Output the (X, Y) coordinate of the center of the cell containing the given text.  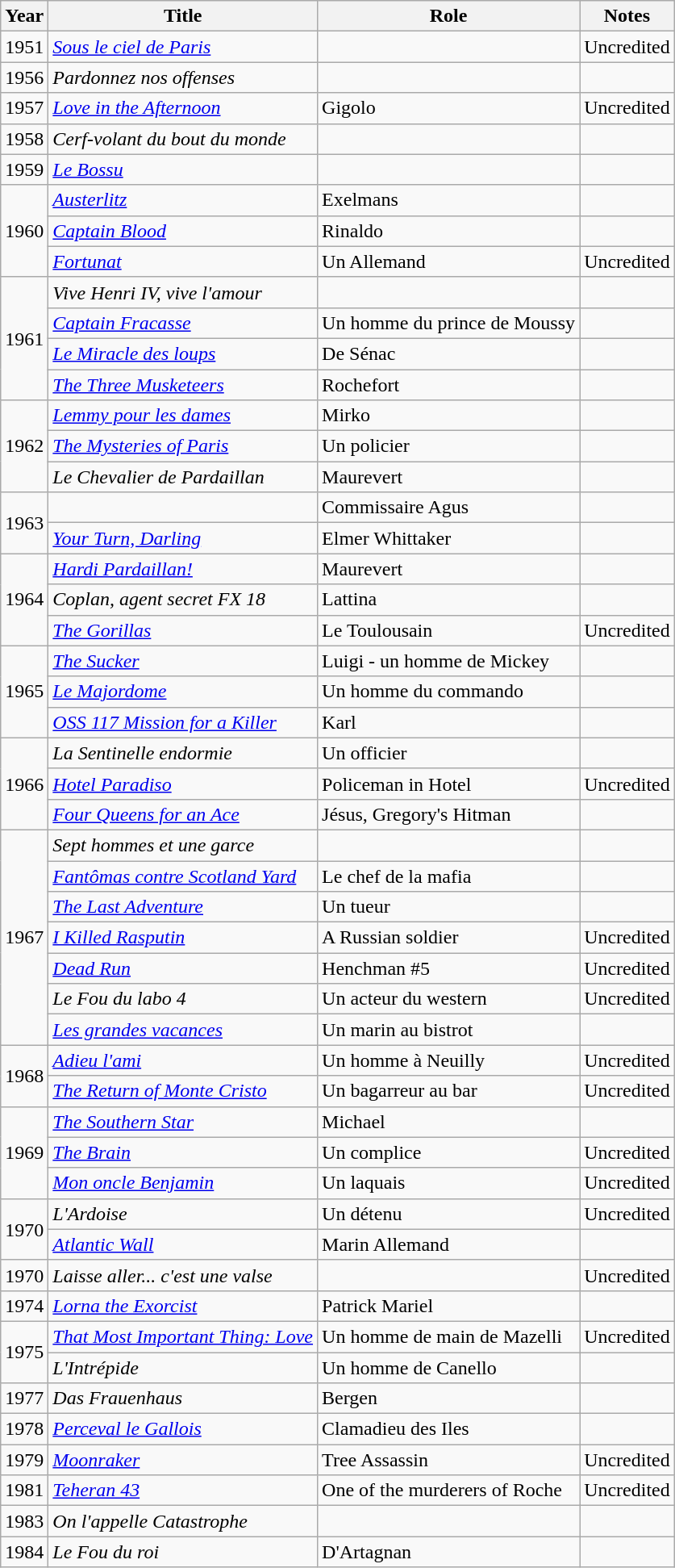
The Brain (183, 1152)
Lattina (448, 600)
Dead Run (183, 968)
Un homme de main de Mazelli (448, 1336)
Austerlitz (183, 200)
1974 (24, 1306)
The Sucker (183, 661)
Your Turn, Darling (183, 538)
De Sénac (448, 353)
Les grandes vacances (183, 1030)
1969 (24, 1152)
Year (24, 16)
A Russian soldier (448, 938)
Clamadieu des Iles (448, 1429)
Lorna the Exorcist (183, 1306)
Laisse aller... c'est une valse (183, 1275)
Perceval le Gallois (183, 1429)
Title (183, 16)
Adieu l'ami (183, 1060)
OSS 117 Mission for a Killer (183, 722)
1981 (24, 1491)
Henchman #5 (448, 968)
Rinaldo (448, 231)
L'Ardoise (183, 1214)
Un officier (448, 753)
1968 (24, 1076)
1951 (24, 47)
Tree Assassin (448, 1460)
1964 (24, 600)
Captain Fracasse (183, 323)
Un homme de Canello (448, 1368)
1957 (24, 108)
La Sentinelle endormie (183, 753)
Policeman in Hotel (448, 784)
Un policier (448, 446)
1959 (24, 169)
Elmer Whittaker (448, 538)
Un tueur (448, 907)
Coplan, agent secret FX 18 (183, 600)
Un homme du commando (448, 692)
Karl (448, 722)
The Return of Monte Cristo (183, 1091)
Fantômas contre Scotland Yard (183, 876)
The Mysteries of Paris (183, 446)
On l'appelle Catastrophe (183, 1521)
1963 (24, 523)
1956 (24, 77)
Sept hommes et une garce (183, 845)
Role (448, 16)
D'Artagnan (448, 1552)
Luigi - un homme de Mickey (448, 661)
1984 (24, 1552)
1977 (24, 1399)
Le Toulousain (448, 630)
Un homme du prince de Moussy (448, 323)
Jésus, Gregory's Hitman (448, 814)
Fortunat (183, 261)
1961 (24, 338)
1965 (24, 692)
Un Allemand (448, 261)
1983 (24, 1521)
I Killed Rasputin (183, 938)
The Gorillas (183, 630)
Notes (627, 16)
Un laquais (448, 1183)
L'Intrépide (183, 1368)
Un détenu (448, 1214)
Moonraker (183, 1460)
Un bagarreur au bar (448, 1091)
Hardi Pardaillan! (183, 569)
1975 (24, 1352)
Gigolo (448, 108)
1962 (24, 446)
One of the murderers of Roche (448, 1491)
Sous le ciel de Paris (183, 47)
The Three Musketeers (183, 385)
Pardonnez nos offenses (183, 77)
Un complice (448, 1152)
Michael (448, 1122)
Captain Blood (183, 231)
Lemmy pour les dames (183, 416)
Mirko (448, 416)
Un homme à Neuilly (448, 1060)
Atlantic Wall (183, 1244)
Vive Henri IV, vive l'amour (183, 292)
The Southern Star (183, 1122)
Un acteur du western (448, 999)
1978 (24, 1429)
Le Bossu (183, 169)
Cerf-volant du bout du monde (183, 139)
Le Fou du labo 4 (183, 999)
That Most Important Thing: Love (183, 1336)
Mon oncle Benjamin (183, 1183)
1967 (24, 937)
Teheran 43 (183, 1491)
1966 (24, 784)
Bergen (448, 1399)
Rochefort (448, 385)
Le Miracle des loups (183, 353)
Four Queens for an Ace (183, 814)
Le Chevalier de Pardaillan (183, 477)
Marin Allemand (448, 1244)
The Last Adventure (183, 907)
Un marin au bistrot (448, 1030)
1958 (24, 139)
1960 (24, 231)
Patrick Mariel (448, 1306)
Le Majordome (183, 692)
Hotel Paradiso (183, 784)
Le Fou du roi (183, 1552)
Commissaire Agus (448, 508)
1979 (24, 1460)
Exelmans (448, 200)
Love in the Afternoon (183, 108)
Le chef de la mafia (448, 876)
Das Frauenhaus (183, 1399)
